Return (X, Y) of the center of cell containing provided text 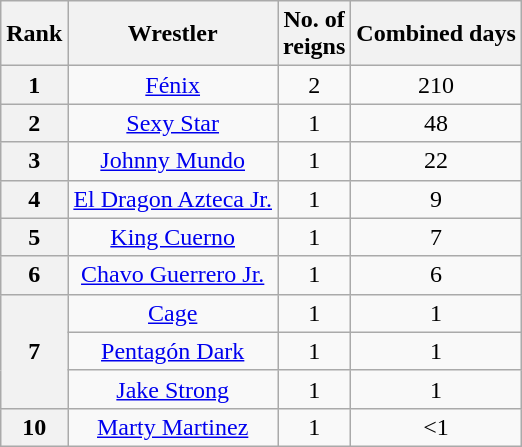
10 (34, 427)
Johnny Mundo (173, 161)
Wrestler (173, 34)
King Cuerno (173, 237)
210 (436, 85)
El Dragon Azteca Jr. (173, 199)
Rank (34, 34)
48 (436, 123)
Cage (173, 313)
Marty Martinez (173, 427)
9 (436, 199)
Pentagón Dark (173, 351)
22 (436, 161)
5 (34, 237)
No. ofreigns (314, 34)
<1 (436, 427)
Fénix (173, 85)
Chavo Guerrero Jr. (173, 275)
Sexy Star (173, 123)
Combined days (436, 34)
4 (34, 199)
3 (34, 161)
Jake Strong (173, 389)
